Find where the given text appears and provide that cell's center as [x, y] coordinate. 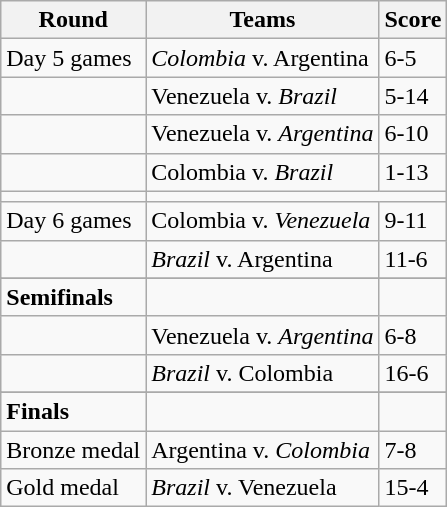
Day 6 games [74, 221]
Gold medal [74, 488]
6-8 [413, 335]
Bronze medal [74, 449]
Semifinals [74, 297]
Colombia v. Brazil [262, 172]
Round [74, 20]
Colombia v. Argentina [262, 58]
Finals [74, 411]
11-6 [413, 259]
9-11 [413, 221]
16-6 [413, 373]
5-14 [413, 96]
Score [413, 20]
Brazil v. Argentina [262, 259]
Colombia v. Venezuela [262, 221]
Brazil v. Venezuela [262, 488]
15-4 [413, 488]
Teams [262, 20]
Brazil v. Colombia [262, 373]
Day 5 games [74, 58]
Argentina v. Colombia [262, 449]
6-10 [413, 134]
1-13 [413, 172]
6-5 [413, 58]
7-8 [413, 449]
Venezuela v. Brazil [262, 96]
